From the cell containing the given text, extract its center point as (X, Y) coordinate. 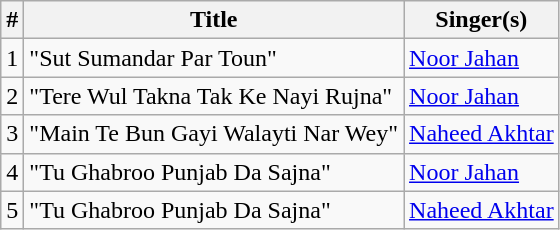
"Tere Wul Takna Tak Ke Nayi Rujna" (214, 96)
1 (12, 58)
3 (12, 134)
"Sut Sumandar Par Toun" (214, 58)
Title (214, 20)
"Main Te Bun Gayi Walayti Nar Wey" (214, 134)
2 (12, 96)
# (12, 20)
5 (12, 210)
4 (12, 172)
Singer(s) (482, 20)
